Scan for the cell matching the given text and deliver its [x, y] coordinate at center. 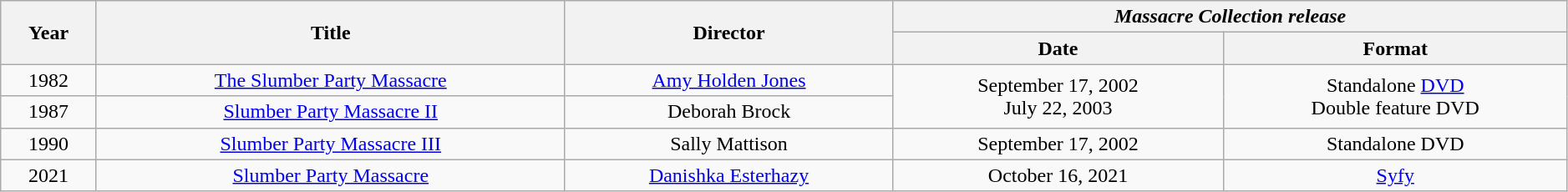
1982 [48, 80]
Format [1395, 48]
Slumber Party Massacre III [331, 144]
Syfy [1395, 175]
Title [331, 33]
Date [1058, 48]
October 16, 2021 [1058, 175]
Slumber Party Massacre II [331, 112]
Standalone DVDDouble feature DVD [1395, 96]
Amy Holden Jones [728, 80]
Year [48, 33]
1987 [48, 112]
September 17, 2002 [1058, 144]
September 17, 2002July 22, 2003 [1058, 96]
Director [728, 33]
Massacre Collection release [1230, 17]
1990 [48, 144]
Deborah Brock [728, 112]
Danishka Esterhazy [728, 175]
The Slumber Party Massacre [331, 80]
Sally Mattison [728, 144]
Slumber Party Massacre [331, 175]
Standalone DVD [1395, 144]
2021 [48, 175]
